Locate the cell with the specified text and output its (x, y) center coordinate. 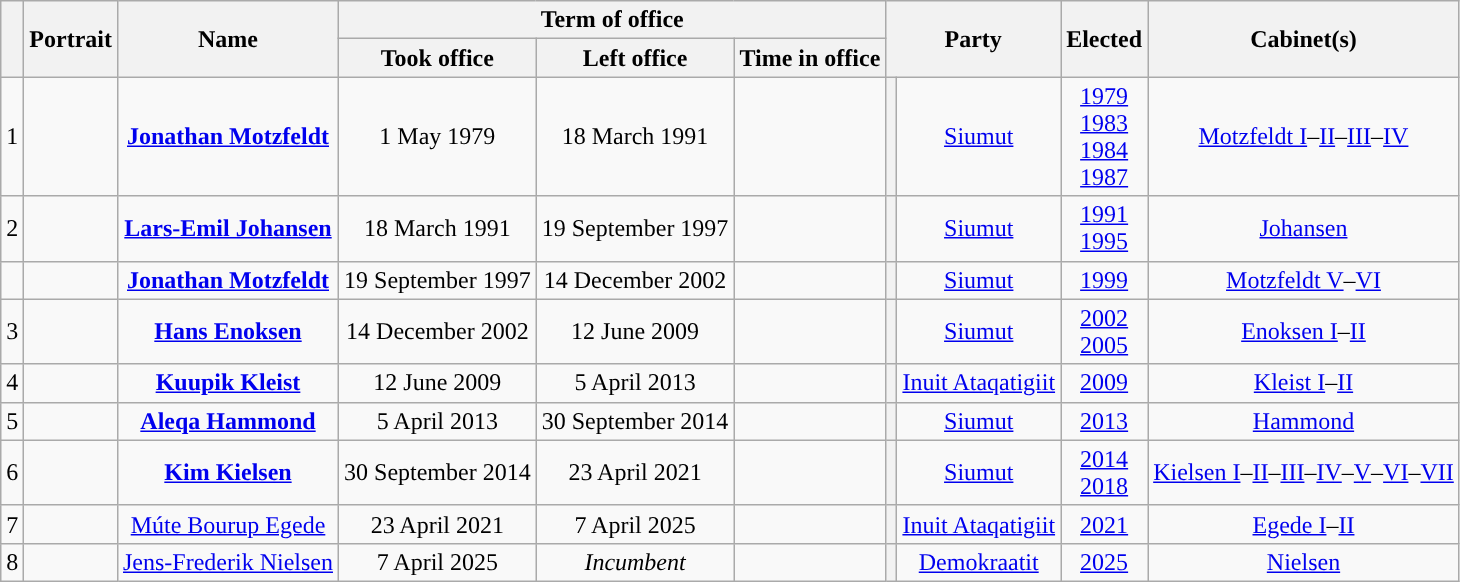
Nielsen (1304, 562)
1979198319841987 (1104, 136)
Motzfeldt I–II–III–IV (1304, 136)
Time in office (810, 58)
Kleist I–II (1304, 383)
2009 (1104, 383)
Aleqa Hammond (228, 421)
Left office (635, 58)
Portrait (71, 39)
Incumbent (635, 562)
Hammond (1304, 421)
20022005 (1104, 332)
7 (12, 524)
Enoksen I–II (1304, 332)
Jens-Frederik Nielsen (228, 562)
Elected (1104, 39)
6 (12, 472)
19911995 (1104, 228)
4 (12, 383)
Kuupik Kleist (228, 383)
Johansen (1304, 228)
Múte Bourup Egede (228, 524)
1999 (1104, 280)
20142018 (1104, 472)
Name (228, 39)
Cabinet(s) (1304, 39)
2021 (1104, 524)
1 May 1979 (438, 136)
2013 (1104, 421)
Took office (438, 58)
2025 (1104, 562)
3 (12, 332)
1 (12, 136)
Kim Kielsen (228, 472)
Hans Enoksen (228, 332)
Term of office (612, 20)
8 (12, 562)
Lars-Emil Johansen (228, 228)
Demokraatit (979, 562)
Party (974, 39)
Egede I–II (1304, 524)
Motzfeldt V–VI (1304, 280)
5 (12, 421)
Kielsen I–II–III–IV–V–VI–VII (1304, 472)
2 (12, 228)
